Return the [x, y] coordinate for the center point of the cell that contains the specified text.  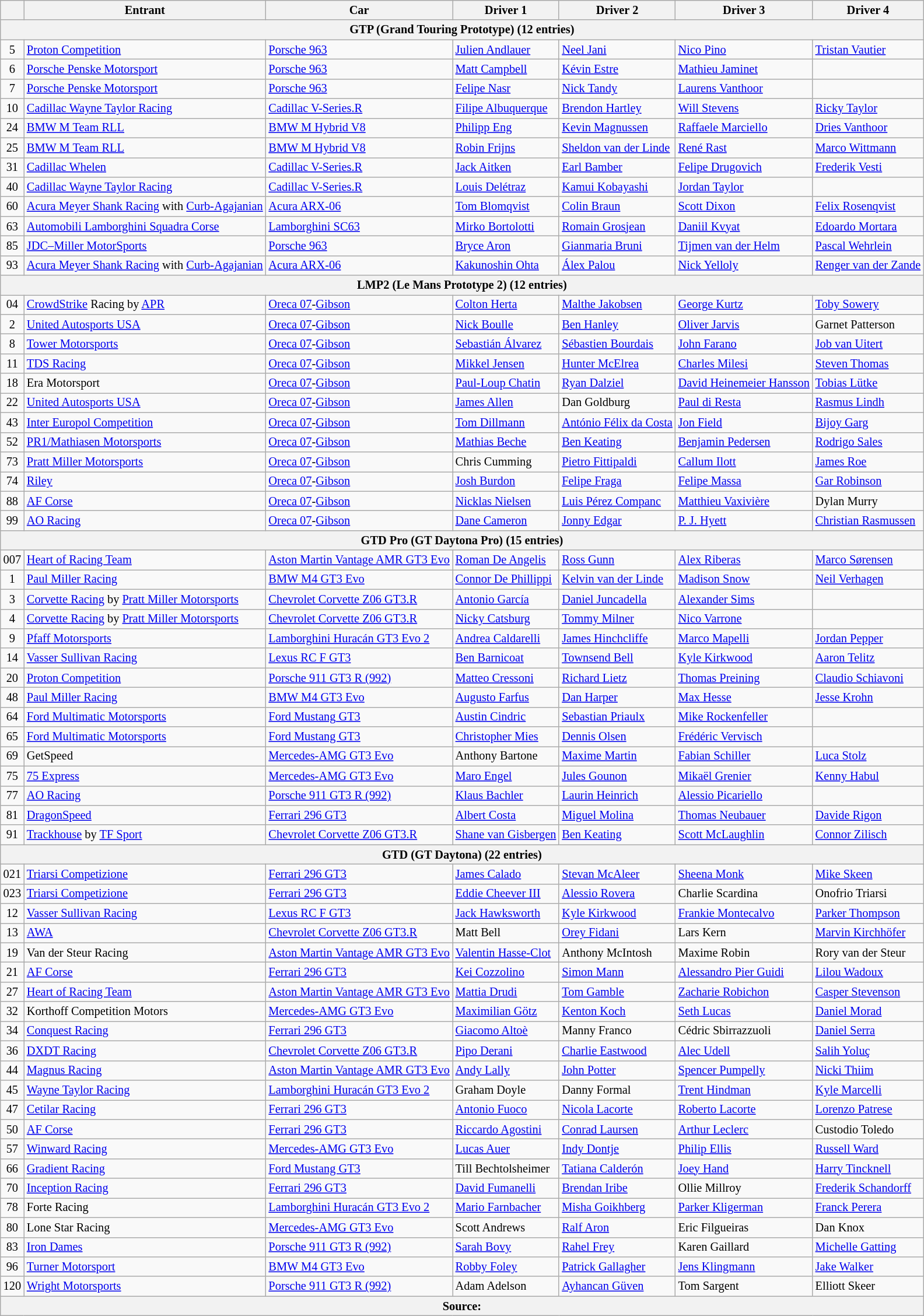
Miguel Molina [617, 815]
88 [12, 501]
Rodrigo Sales [868, 442]
9 [12, 638]
Ralf Aron [617, 1227]
Paul-Loup Chatin [506, 383]
Albert Costa [506, 815]
GTD Pro (GT Daytona Pro) (15 entries) [462, 540]
James Hinchcliffe [617, 638]
Onofrio Triarsi [868, 894]
Salih Yoluç [868, 1051]
Luis Pérez Companc [617, 501]
66 [12, 1168]
73 [12, 461]
Nicky Catsburg [506, 619]
6 [12, 69]
70 [12, 1188]
36 [12, 1051]
Julien Andlauer [506, 50]
Lars Kern [744, 933]
Maxime Robin [744, 953]
Turner Motorsport [145, 1266]
Neil Verhagen [868, 579]
Alessandro Pier Guidi [744, 972]
Matteo Cressoni [506, 678]
Philip Ellis [744, 1149]
GTP (Grand Touring Prototype) (12 entries) [462, 30]
Mattia Drudi [506, 992]
DragonSpeed [145, 815]
Driver 4 [868, 10]
Cadillac Whelen [145, 167]
Marco Sørensen [868, 560]
Indy Dontje [617, 1149]
Roman De Angelis [506, 560]
Renger van der Zande [868, 265]
Sheena Monk [744, 874]
Sarah Bovy [506, 1247]
Matt Bell [506, 933]
Will Stevens [744, 108]
Dan Knox [868, 1227]
Raffaele Marciello [744, 128]
91 [12, 835]
Aaron Telitz [868, 658]
Parker Kligerman [744, 1207]
Rahel Frey [617, 1247]
Custodio Toledo [868, 1129]
Till Bechtolsheimer [506, 1168]
Tobias Lütke [868, 383]
32 [12, 1012]
04 [12, 304]
93 [12, 265]
Michelle Gatting [868, 1247]
Tijmen van der Helm [744, 246]
Alexander Sims [744, 599]
Patrick Gallagher [617, 1266]
Charlie Eastwood [617, 1051]
Thomas Preining [744, 678]
Richard Lietz [617, 678]
023 [12, 894]
Scott McLaughlin [744, 835]
Gianmaria Bruni [617, 246]
Maximilian Götz [506, 1012]
40 [12, 187]
13 [12, 933]
Dries Vanthoor [868, 128]
Andrea Caldarelli [506, 638]
Jon Field [744, 422]
Marco Wittmann [868, 148]
Gar Robinson [868, 481]
Ben Barnicoat [506, 658]
Felix Rosenqvist [868, 206]
Alessio Picariello [744, 796]
Felipe Nasr [506, 89]
44 [12, 1070]
Tommy Milner [617, 619]
45 [12, 1090]
Andy Lally [506, 1070]
Felipe Massa [744, 481]
43 [12, 422]
64 [12, 717]
Entrant [145, 10]
83 [12, 1247]
Iron Dames [145, 1247]
Mathias Beche [506, 442]
Paul di Resta [744, 402]
Benjamin Pedersen [744, 442]
James Allen [506, 402]
Eddie Cheever III [506, 894]
Tower Motorsports [145, 344]
Romain Grosjean [617, 226]
Davide Rigon [868, 815]
Jens Klingmann [744, 1266]
Conrad Laursen [617, 1129]
Maxime Martin [617, 756]
TDS Racing [145, 363]
Austin Cindric [506, 717]
Mike Skeen [868, 874]
52 [12, 442]
Neel Jani [617, 50]
7 [12, 89]
Alessio Rovera [617, 894]
Frederik Vesti [868, 167]
47 [12, 1109]
Ross Gunn [617, 560]
Hunter McElrea [617, 363]
Karen Gaillard [744, 1247]
Brendan Iribe [617, 1188]
Kei Cozzolino [506, 972]
Nicki Thiim [868, 1070]
Cetilar Racing [145, 1109]
Anthony McIntosh [617, 953]
Colton Herta [506, 304]
007 [12, 560]
John Farano [744, 344]
21 [12, 972]
Edoardo Mortara [868, 226]
Roberto Lacorte [744, 1109]
Shane van Gisbergen [506, 835]
Franck Perera [868, 1207]
85 [12, 246]
75 [12, 776]
Orey Fidani [617, 933]
Adam Adelson [506, 1286]
Connor De Phillippi [506, 579]
Trent Hindman [744, 1090]
Mike Rockenfeller [744, 717]
Automobili Lamborghini Squadra Corse [145, 226]
Rasmus Lindh [868, 402]
George Kurtz [744, 304]
34 [12, 1031]
Kevin Magnussen [617, 128]
60 [12, 206]
Gradient Racing [145, 1168]
AWA [145, 933]
Magnus Racing [145, 1070]
Daniil Kvyat [744, 226]
11 [12, 363]
PR1/Mathiasen Motorsports [145, 442]
Charles Milesi [744, 363]
Nick Tandy [617, 89]
19 [12, 953]
Nicola Lacorte [617, 1109]
António Félix da Costa [617, 422]
Robby Foley [506, 1266]
1 [12, 579]
Mario Farnbacher [506, 1207]
Chris Cumming [506, 461]
Graham Doyle [506, 1090]
Jesse Krohn [868, 697]
Filipe Albuquerque [506, 108]
Laurens Vanthoor [744, 89]
Frederik Schandorff [868, 1188]
27 [12, 992]
Matt Campbell [506, 69]
Russell Ward [868, 1149]
Fabian Schiller [744, 756]
99 [12, 520]
Josh Burdon [506, 481]
Alec Udell [744, 1051]
Bryce Aron [506, 246]
GTD (GT Daytona) (22 entries) [462, 855]
50 [12, 1129]
Forte Racing [145, 1207]
Stevan McAleer [617, 874]
Charlie Scardina [744, 894]
Felipe Drugovich [744, 167]
Antonio Fuoco [506, 1109]
Laurin Heinrich [617, 796]
31 [12, 167]
Townsend Bell [617, 658]
75 Express [145, 776]
20 [12, 678]
Elliott Skeer [868, 1286]
Jack Aitken [506, 167]
P. J. Hyett [744, 520]
Arthur Leclerc [744, 1129]
Mikaël Grenier [744, 776]
2 [12, 324]
22 [12, 402]
Mathieu Jaminet [744, 69]
Jack Hawksworth [506, 914]
Harry Tincknell [868, 1168]
LMP2 (Le Mans Prototype 2) (12 entries) [462, 285]
Philipp Eng [506, 128]
65 [12, 737]
Dylan Murry [868, 501]
18 [12, 383]
Nico Varrone [744, 619]
Mikkel Jensen [506, 363]
Jonny Edgar [617, 520]
Riley [145, 481]
Riccardo Agostini [506, 1129]
Ollie Millroy [744, 1188]
David Heinemeier Hansson [744, 383]
Source: [462, 1306]
10 [12, 108]
Daniel Serra [868, 1031]
Pascal Wehrlein [868, 246]
Matthieu Vaxivière [744, 501]
Callum Ilott [744, 461]
Ryan Dalziel [617, 383]
David Fumanelli [506, 1188]
77 [12, 796]
Pratt Miller Motorsports [145, 461]
Sébastien Bourdais [617, 344]
Trackhouse by TF Sport [145, 835]
DXDT Racing [145, 1051]
Claudio Schiavoni [868, 678]
Zacharie Robichon [744, 992]
Dane Cameron [506, 520]
Misha Goikhberg [617, 1207]
81 [12, 815]
Tom Dillmann [506, 422]
Tom Blomqvist [506, 206]
74 [12, 481]
3 [12, 599]
5 [12, 50]
Kenton Koch [617, 1012]
Driver 1 [506, 10]
Jake Walker [868, 1266]
Lucas Auer [506, 1149]
CrowdStrike Racing by APR [145, 304]
Pfaff Motorsports [145, 638]
Mirko Bortolotti [506, 226]
Daniel Juncadella [617, 599]
JDC–Miller MotorSports [145, 246]
14 [12, 658]
Earl Bamber [617, 167]
Era Motorsport [145, 383]
Scott Dixon [744, 206]
Oliver Jarvis [744, 324]
57 [12, 1149]
Daniel Morad [868, 1012]
Valentin Hasse-Clot [506, 953]
Malthe Jakobsen [617, 304]
Tatiana Calderón [617, 1168]
Scott Andrews [506, 1227]
Robin Frijns [506, 148]
Christian Rasmussen [868, 520]
René Rast [744, 148]
48 [12, 697]
Thomas Neubauer [744, 815]
80 [12, 1227]
Sheldon van der Linde [617, 148]
Tom Gamble [617, 992]
Winward Racing [145, 1149]
Tristan Vautier [868, 50]
Colin Braun [617, 206]
Kenny Habul [868, 776]
Spencer Pumpelly [744, 1070]
Eric Filgueiras [744, 1227]
Marco Mapelli [744, 638]
Nicklas Nielsen [506, 501]
Conquest Racing [145, 1031]
John Potter [617, 1070]
Seth Lucas [744, 1012]
Jules Gounon [617, 776]
Wayne Taylor Racing [145, 1090]
Frédéric Vervisch [744, 737]
Steven Thomas [868, 363]
Parker Thompson [868, 914]
Inter Europol Competition [145, 422]
4 [12, 619]
Lamborghini SC63 [359, 226]
24 [12, 128]
Connor Zilisch [868, 835]
Marvin Kirchhöfer [868, 933]
Kakunoshin Ohta [506, 265]
Augusto Farfus [506, 697]
James Roe [868, 461]
8 [12, 344]
Danny Formal [617, 1090]
12 [12, 914]
Garnet Patterson [868, 324]
021 [12, 874]
120 [12, 1286]
Lone Star Racing [145, 1227]
Kévin Estre [617, 69]
James Calado [506, 874]
63 [12, 226]
Car [359, 10]
Van der Steur Racing [145, 953]
Christopher Mies [506, 737]
Maro Engel [506, 776]
Lorenzo Patrese [868, 1109]
Luca Stolz [868, 756]
69 [12, 756]
Casper Stevenson [868, 992]
Ricky Taylor [868, 108]
Rory van der Steur [868, 953]
25 [12, 148]
Inception Racing [145, 1188]
Dan Harper [617, 697]
Joey Hand [744, 1168]
Driver 2 [617, 10]
Kyle Marcelli [868, 1090]
Jordan Pepper [868, 638]
Dan Goldburg [617, 402]
Nick Yelloly [744, 265]
Korthoff Competition Motors [145, 1012]
Pipo Derani [506, 1051]
Cédric Sbirrazzuoli [744, 1031]
Tom Sargent [744, 1286]
Felipe Fraga [617, 481]
Kamui Kobayashi [617, 187]
Lilou Wadoux [868, 972]
Dennis Olsen [617, 737]
Simon Mann [617, 972]
Sebastián Álvarez [506, 344]
Madison Snow [744, 579]
Ayhancan Güven [617, 1286]
Frankie Montecalvo [744, 914]
Bijoy Garg [868, 422]
Wright Motorsports [145, 1286]
Sebastian Priaulx [617, 717]
Giacomo Altoè [506, 1031]
Alex Riberas [744, 560]
Klaus Bachler [506, 796]
Jordan Taylor [744, 187]
Max Hesse [744, 697]
GetSpeed [145, 756]
Kelvin van der Linde [617, 579]
Nick Boulle [506, 324]
96 [12, 1266]
Brendon Hartley [617, 108]
Manny Franco [617, 1031]
Anthony Bartone [506, 756]
Toby Sowery [868, 304]
Álex Palou [617, 265]
Driver 3 [744, 10]
78 [12, 1207]
Louis Delétraz [506, 187]
Pietro Fittipaldi [617, 461]
Job van Uitert [868, 344]
Nico Pino [744, 50]
Ben Hanley [617, 324]
Antonio García [506, 599]
